Return (X, Y) of the center of cell containing provided text 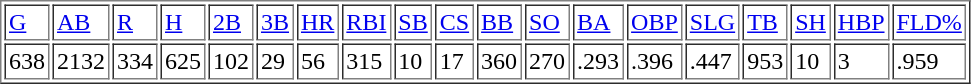
334 (134, 62)
.293 (598, 62)
HR (318, 22)
RBI (366, 22)
CS (454, 22)
.959 (929, 62)
HBP (861, 22)
AB (80, 22)
.447 (712, 62)
102 (230, 62)
SO (548, 22)
29 (274, 62)
3B (274, 22)
SB (413, 22)
638 (26, 62)
360 (500, 62)
BA (598, 22)
R (134, 22)
2132 (80, 62)
TB (766, 22)
H (182, 22)
BB (500, 22)
OBP (655, 22)
953 (766, 62)
315 (366, 62)
SH (811, 22)
625 (182, 62)
.396 (655, 62)
17 (454, 62)
56 (318, 62)
G (26, 22)
2B (230, 22)
FLD% (929, 22)
SLG (712, 22)
270 (548, 62)
3 (861, 62)
